Output the [X, Y] coordinate of the center of the cell containing the given text.  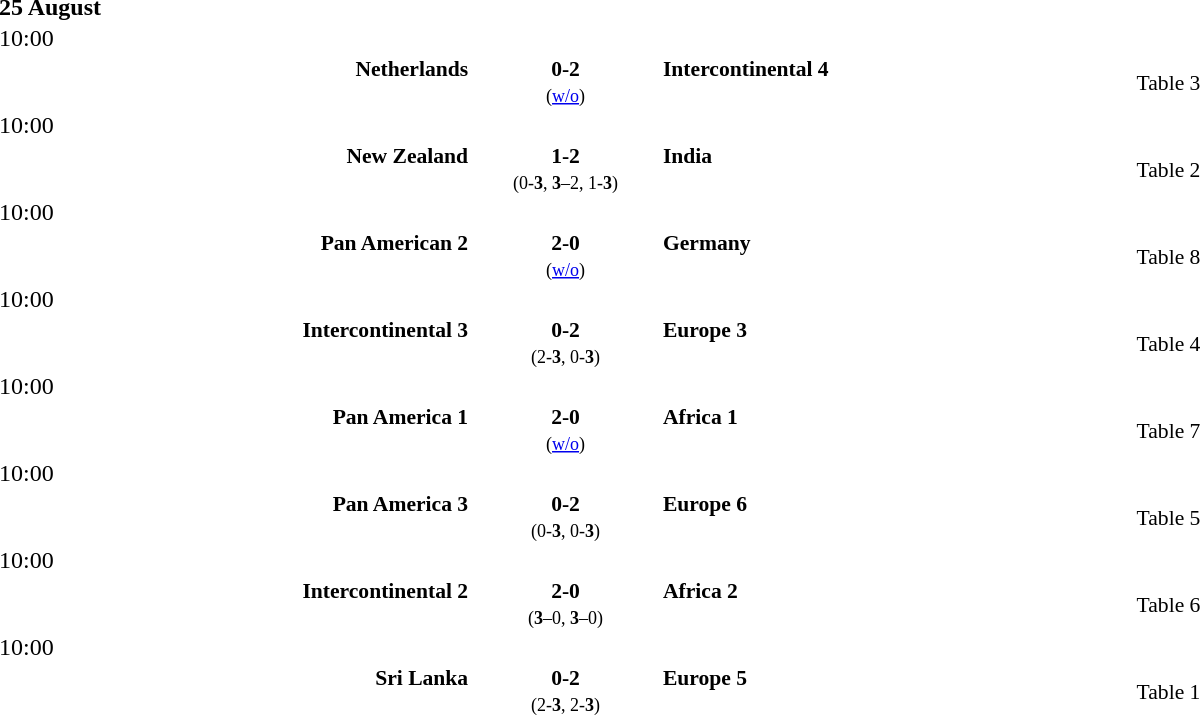
Europe 3 [897, 343]
Intercontinental 4 [897, 82]
India [897, 169]
0-2 (w/o) [566, 82]
2-0 (3–0, 3–0) [566, 604]
Africa 2 [897, 604]
0-2 (2-3, 0-3) [566, 343]
1-2 (0-3, 3–2, 1-3) [566, 169]
Africa 1 [897, 430]
Europe 6 [897, 517]
Germany [897, 256]
0-2 (0-3, 0-3) [566, 517]
